For the text-containing cell, return its midpoint in (x, y) coordinate format. 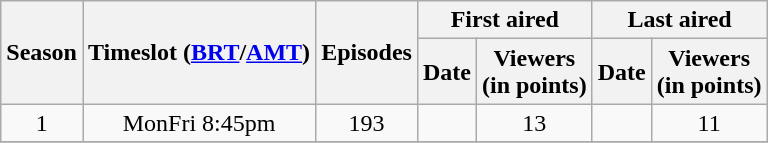
193 (367, 123)
First aired (504, 20)
Season (42, 52)
Episodes (367, 52)
Last aired (680, 20)
13 (534, 123)
1 (42, 123)
11 (709, 123)
MonFri 8:45pm (198, 123)
Timeslot (BRT/AMT) (198, 52)
